From the cell containing the given text, extract its center point as [X, Y] coordinate. 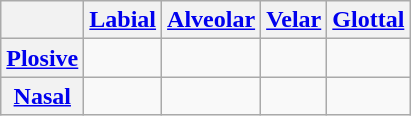
Labial [123, 20]
Velar [294, 20]
Nasal [42, 96]
Alveolar [212, 20]
Glottal [368, 20]
Plosive [42, 58]
